Detect which cell encompasses the target text, then output its (x, y) center coordinate. 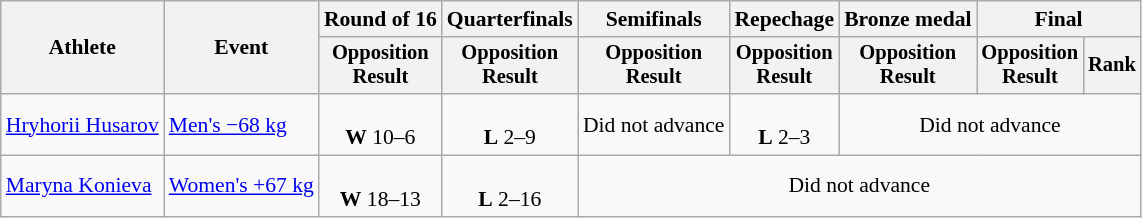
Women's +67 kg (242, 186)
Maryna Konieva (82, 186)
Bronze medal (908, 19)
Event (242, 48)
L 2–16 (510, 186)
Athlete (82, 48)
Hryhorii Husarov (82, 124)
Men's −68 kg (242, 124)
L 2–3 (784, 124)
Final (1058, 19)
Quarterfinals (510, 19)
L 2–9 (510, 124)
Semifinals (654, 19)
Round of 16 (380, 19)
W 10–6 (380, 124)
Repechage (784, 19)
Rank (1112, 66)
W 18–13 (380, 186)
